Return the [X, Y] coordinate for the center point of the cell that contains the specified text.  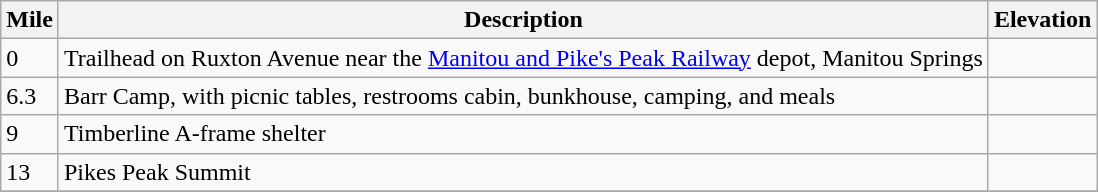
13 [30, 172]
9 [30, 134]
Elevation [1042, 20]
Barr Camp, with picnic tables, restrooms cabin, bunkhouse, camping, and meals [523, 96]
0 [30, 58]
Description [523, 20]
Pikes Peak Summit [523, 172]
Trailhead on Ruxton Avenue near the Manitou and Pike's Peak Railway depot, Manitou Springs [523, 58]
Mile [30, 20]
6.3 [30, 96]
Timberline A-frame shelter [523, 134]
